Capture the cell that displays the provided text and extract its [X, Y] central coordinate. 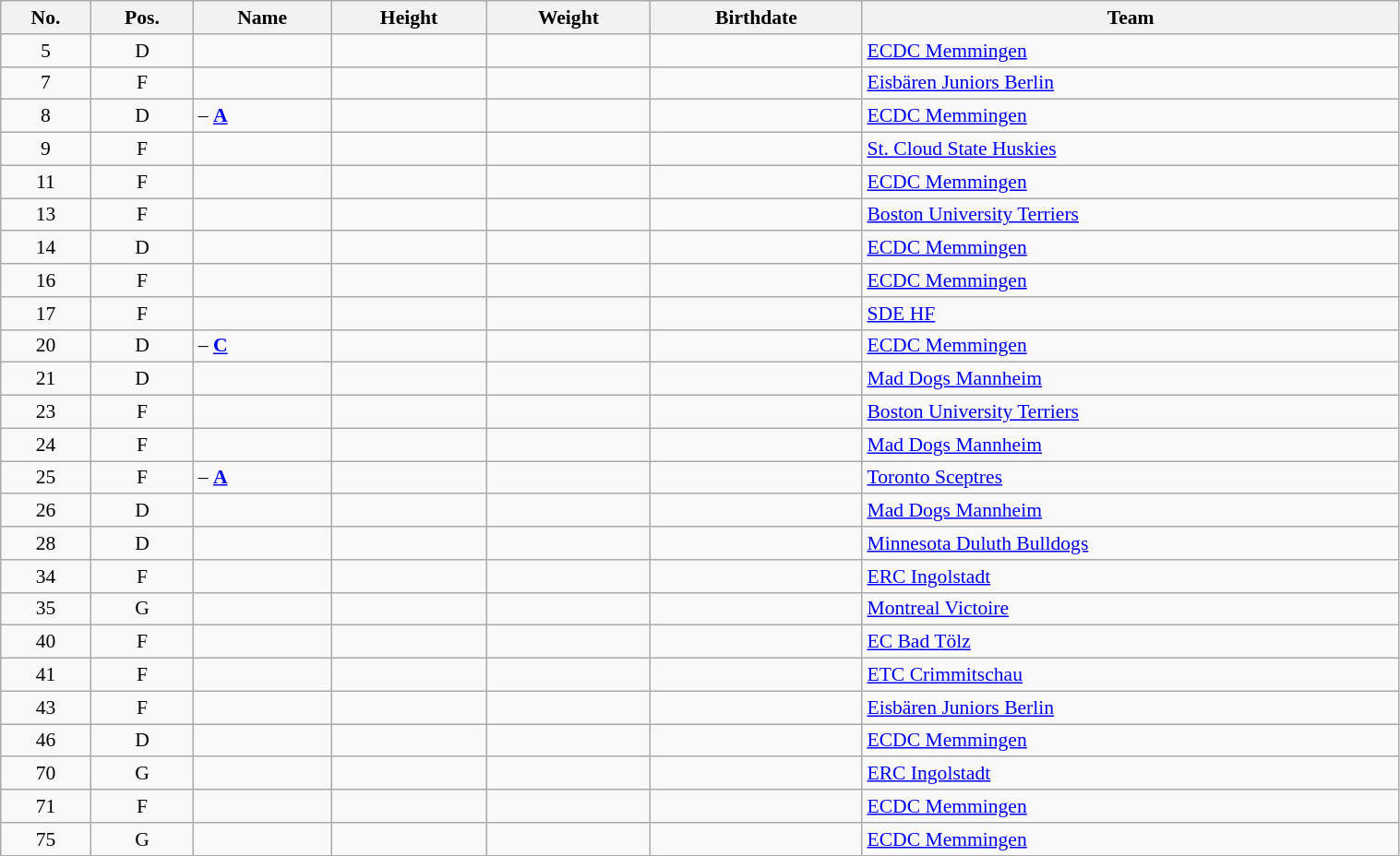
28 [46, 543]
23 [46, 412]
35 [46, 609]
26 [46, 511]
43 [46, 707]
8 [46, 116]
Team [1131, 18]
34 [46, 577]
– C [262, 346]
Height [410, 18]
41 [46, 675]
7 [46, 83]
21 [46, 379]
Minnesota Duluth Bulldogs [1131, 543]
Weight [568, 18]
14 [46, 248]
71 [46, 806]
ETC Crimmitschau [1131, 675]
9 [46, 149]
EC Bad Tölz [1131, 642]
Birthdate [756, 18]
Pos. [142, 18]
24 [46, 445]
Montreal Victoire [1131, 609]
Toronto Sceptres [1131, 478]
20 [46, 346]
St. Cloud State Huskies [1131, 149]
75 [46, 839]
46 [46, 741]
17 [46, 314]
SDE HF [1131, 314]
40 [46, 642]
No. [46, 18]
5 [46, 51]
13 [46, 215]
16 [46, 280]
70 [46, 774]
11 [46, 182]
25 [46, 478]
Name [262, 18]
